Return (x, y) of the center of cell containing provided text 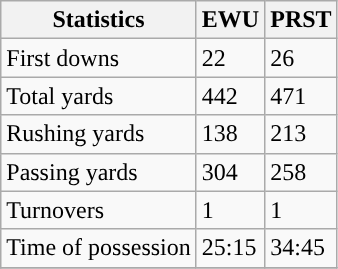
304 (230, 172)
Time of possession (99, 248)
25:15 (230, 248)
First downs (99, 58)
138 (230, 134)
258 (301, 172)
Turnovers (99, 210)
Statistics (99, 20)
Passing yards (99, 172)
471 (301, 96)
EWU (230, 20)
Rushing yards (99, 134)
PRST (301, 20)
34:45 (301, 248)
22 (230, 58)
442 (230, 96)
Total yards (99, 96)
213 (301, 134)
26 (301, 58)
